Identify which cell holds the provided text, then report its (X, Y) central coordinate. 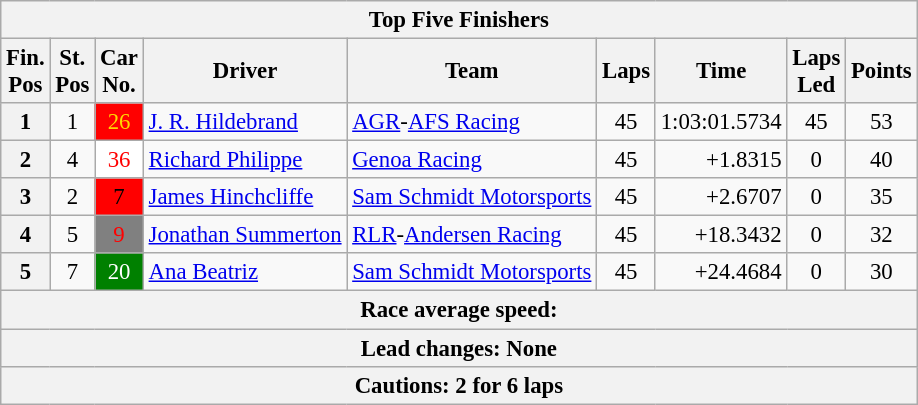
Genoa Racing (472, 160)
Lead changes: None (459, 348)
Ana Beatriz (245, 273)
RLR-Andersen Racing (472, 235)
Fin.Pos (26, 72)
St.Pos (72, 72)
35 (882, 197)
3 (26, 197)
53 (882, 122)
26 (120, 122)
LapsLed (816, 72)
32 (882, 235)
+1.8315 (720, 160)
AGR-AFS Racing (472, 122)
James Hinchcliffe (245, 197)
9 (120, 235)
Richard Philippe (245, 160)
Race average speed: (459, 310)
36 (120, 160)
+2.6707 (720, 197)
Time (720, 72)
Points (882, 72)
Driver (245, 72)
40 (882, 160)
Team (472, 72)
Laps (626, 72)
J. R. Hildebrand (245, 122)
Top Five Finishers (459, 20)
Cautions: 2 for 6 laps (459, 385)
CarNo. (120, 72)
1:03:01.5734 (720, 122)
+18.3432 (720, 235)
20 (120, 273)
+24.4684 (720, 273)
Jonathan Summerton (245, 235)
30 (882, 273)
